Extract the [x, y] coordinate from the center of the cell holding the provided text.  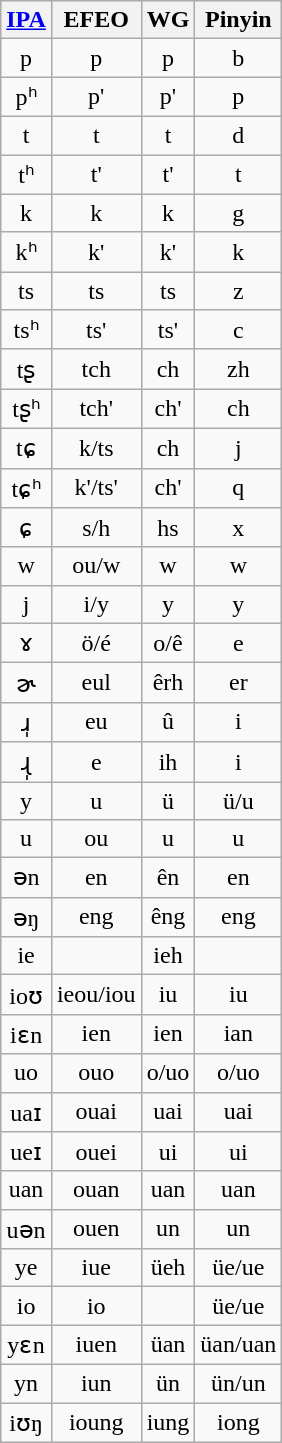
üan [168, 1345]
yɛn [26, 1345]
tɕʰ [26, 488]
iung [168, 1422]
ouo [96, 1073]
ouan [96, 1190]
iʊŋ [26, 1422]
z [238, 291]
tsʰ [26, 330]
tch [96, 369]
tʂʰ [26, 409]
iue [96, 1268]
ɻ̩ [26, 762]
ên [168, 878]
iong [238, 1422]
ɕ [26, 528]
ie [26, 956]
əŋ [26, 917]
uən [26, 1229]
tʂ [26, 369]
ö/é [96, 643]
Pinyin [238, 20]
ɚ [26, 683]
ü [168, 801]
ioung [96, 1422]
êrh [168, 683]
k/ts [96, 448]
er [238, 683]
tʰ [26, 174]
êng [168, 917]
o/ê [168, 643]
ouen [96, 1229]
ɹ̩ [26, 722]
ih [168, 762]
ən [26, 878]
üeh [168, 1268]
WG [168, 20]
q [238, 488]
ueɪ [26, 1152]
ün/un [238, 1383]
c [238, 330]
tch' [96, 409]
iun [96, 1383]
eul [96, 683]
ieou/iou [96, 995]
ouai [96, 1112]
ioʊ [26, 995]
k'/ts' [96, 488]
ye [26, 1268]
ün [168, 1383]
kʰ [26, 252]
IPA [26, 20]
g [238, 213]
zh [238, 369]
ou [96, 839]
d [238, 135]
s/h [96, 528]
yn [26, 1383]
hs [168, 528]
ou/w [96, 566]
üan/uan [238, 1345]
iuen [96, 1345]
uaɪ [26, 1112]
ü/u [238, 801]
ɤ [26, 643]
i/y [96, 604]
tɕ [26, 448]
pʰ [26, 97]
ieh [168, 956]
b [238, 58]
ian [238, 1034]
EFEO [96, 20]
ouei [96, 1152]
eu [96, 722]
x [238, 528]
uo [26, 1073]
iɛn [26, 1034]
û [168, 722]
